Return [X, Y] of the center of cell containing provided text 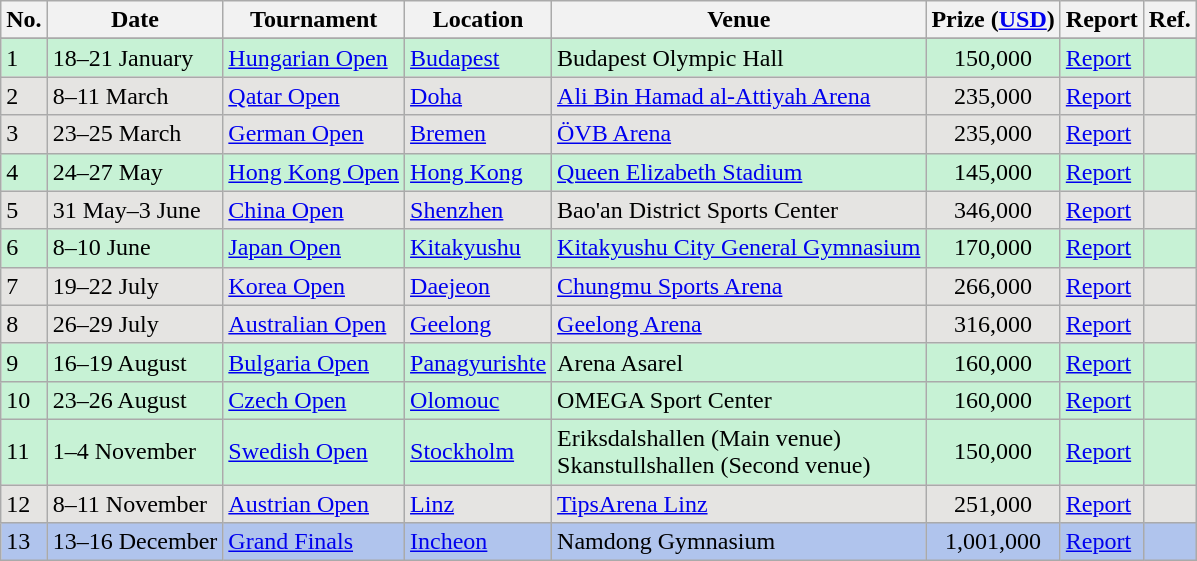
No. [24, 20]
4 [24, 172]
12 [24, 503]
Venue [739, 20]
8 [24, 324]
1 [24, 58]
13–16 December [135, 542]
8–11 March [135, 96]
31 May–3 June [135, 210]
Bremen [478, 134]
170,000 [993, 248]
1–4 November [135, 452]
10 [24, 400]
Geelong [478, 324]
16–19 August [135, 362]
Tournament [314, 20]
Budapest Olympic Hall [739, 58]
Korea Open [314, 286]
Linz [478, 503]
Kitakyushu City General Gymnasium [739, 248]
Hong Kong [478, 172]
ÖVB Arena [739, 134]
TipsArena Linz [739, 503]
Hungarian Open [314, 58]
Daejeon [478, 286]
Japan Open [314, 248]
Budapest [478, 58]
5 [24, 210]
Grand Finals [314, 542]
316,000 [993, 324]
3 [24, 134]
2 [24, 96]
6 [24, 248]
Prize (USD) [993, 20]
145,000 [993, 172]
Namdong Gymnasium [739, 542]
China Open [314, 210]
8–10 June [135, 248]
Shenzhen [478, 210]
Geelong Arena [739, 324]
18–21 January [135, 58]
Hong Kong Open [314, 172]
13 [24, 542]
26–29 July [135, 324]
German Open [314, 134]
Stockholm [478, 452]
Australian Open [314, 324]
23–25 March [135, 134]
24–27 May [135, 172]
Czech Open [314, 400]
Eriksdalshallen (Main venue)Skanstullshallen (Second venue) [739, 452]
Panagyurishte [478, 362]
Date [135, 20]
8–11 November [135, 503]
251,000 [993, 503]
OMEGA Sport Center [739, 400]
23–26 August [135, 400]
11 [24, 452]
Location [478, 20]
Austrian Open [314, 503]
19–22 July [135, 286]
Olomouc [478, 400]
Doha [478, 96]
Arena Asarel [739, 362]
Chungmu Sports Arena [739, 286]
Ref. [1170, 20]
7 [24, 286]
Ali Bin Hamad al-Attiyah Arena [739, 96]
266,000 [993, 286]
Queen Elizabeth Stadium [739, 172]
Swedish Open [314, 452]
9 [24, 362]
346,000 [993, 210]
Bao'an District Sports Center [739, 210]
Qatar Open [314, 96]
1,001,000 [993, 542]
Incheon [478, 542]
Bulgaria Open [314, 362]
Kitakyushu [478, 248]
